Extract the (x, y) coordinate from the center of the cell holding the provided text.  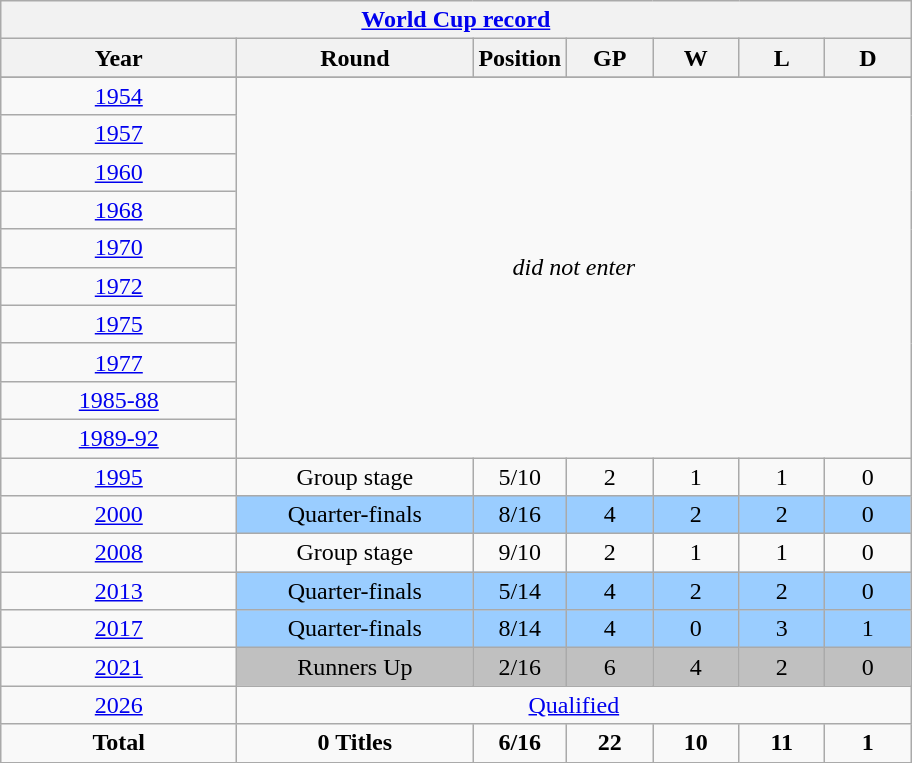
6 (610, 667)
1975 (119, 324)
5/14 (520, 591)
did not enter (574, 268)
1985-88 (119, 400)
L (782, 58)
Qualified (574, 705)
2021 (119, 667)
1968 (119, 210)
8/16 (520, 515)
2013 (119, 591)
1957 (119, 134)
9/10 (520, 553)
Round (355, 58)
2/16 (520, 667)
2026 (119, 705)
2000 (119, 515)
D (868, 58)
Year (119, 58)
2017 (119, 629)
Total (119, 743)
1989-92 (119, 438)
3 (782, 629)
5/10 (520, 477)
10 (696, 743)
Position (520, 58)
1970 (119, 248)
6/16 (520, 743)
11 (782, 743)
1977 (119, 362)
GP (610, 58)
1954 (119, 96)
8/14 (520, 629)
22 (610, 743)
0 Titles (355, 743)
1995 (119, 477)
1960 (119, 172)
1972 (119, 286)
2008 (119, 553)
W (696, 58)
Runners Up (355, 667)
World Cup record (456, 20)
